For the text-containing cell, return its midpoint in [x, y] coordinate format. 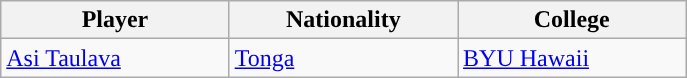
Asi Taulava [115, 58]
College [572, 20]
Player [115, 20]
Nationality [343, 20]
Tonga [343, 58]
BYU Hawaii [572, 58]
